For the text-containing cell, return its midpoint in [X, Y] coordinate format. 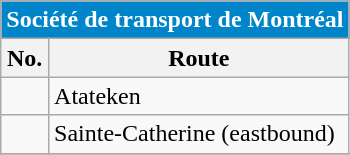
No. [25, 58]
Route [200, 58]
Atateken [200, 96]
Sainte-Catherine (eastbound) [200, 134]
Société de transport de Montréal [175, 20]
